Return (X, Y) of the center of cell containing provided text 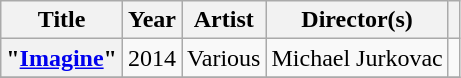
2014 (152, 58)
Director(s) (357, 20)
"Imagine" (62, 58)
Various (224, 58)
Title (62, 20)
Year (152, 20)
Artist (224, 20)
Michael Jurkovac (357, 58)
